Determine the (x, y) coordinate at the center of the cell enclosing the given text.  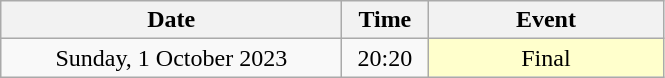
Time (385, 20)
Event (546, 20)
Date (172, 20)
20:20 (385, 58)
Sunday, 1 October 2023 (172, 58)
Final (546, 58)
